Identify which cell holds the provided text, then report its (X, Y) central coordinate. 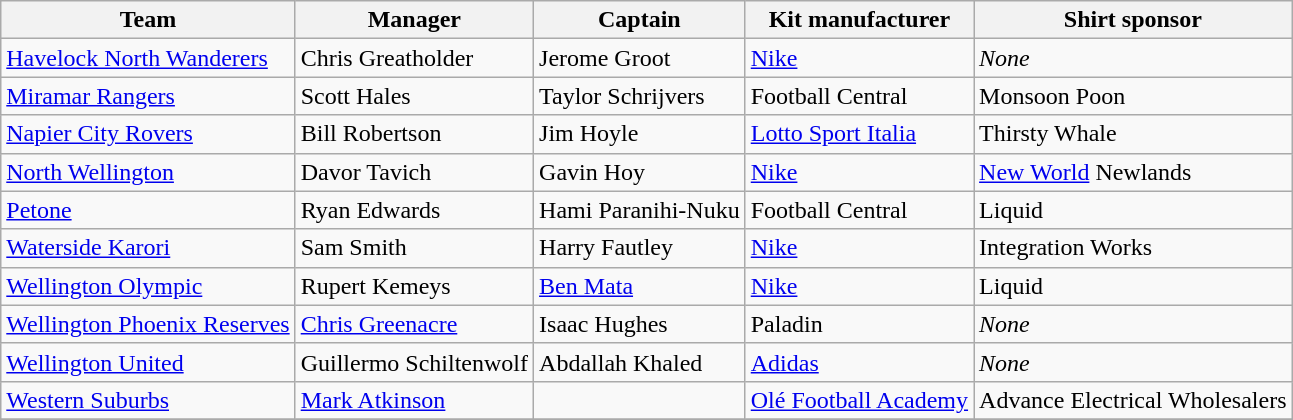
Wellington Phoenix Reserves (148, 324)
Scott Hales (414, 96)
Sam Smith (414, 248)
Monsoon Poon (1133, 96)
Rupert Kemeys (414, 286)
Kit manufacturer (859, 20)
Havelock North Wanderers (148, 58)
Bill Robertson (414, 134)
Gavin Hoy (640, 172)
Ryan Edwards (414, 210)
Team (148, 20)
Hami Paranihi-Nuku (640, 210)
North Wellington (148, 172)
Miramar Rangers (148, 96)
Petone (148, 210)
Olé Football Academy (859, 400)
Napier City Rovers (148, 134)
Integration Works (1133, 248)
Manager (414, 20)
Chris Greatholder (414, 58)
Western Suburbs (148, 400)
Ben Mata (640, 286)
Davor Tavich (414, 172)
Chris Greenacre (414, 324)
Thirsty Whale (1133, 134)
Harry Fautley (640, 248)
Advance Electrical Wholesalers (1133, 400)
Lotto Sport Italia (859, 134)
Guillermo Schiltenwolf (414, 362)
Jerome Groot (640, 58)
New World Newlands (1133, 172)
Waterside Karori (148, 248)
Adidas (859, 362)
Jim Hoyle (640, 134)
Captain (640, 20)
Paladin (859, 324)
Shirt sponsor (1133, 20)
Isaac Hughes (640, 324)
Wellington United (148, 362)
Wellington Olympic (148, 286)
Taylor Schrijvers (640, 96)
Abdallah Khaled (640, 362)
Mark Atkinson (414, 400)
